For the text-containing cell, return its midpoint in (X, Y) coordinate format. 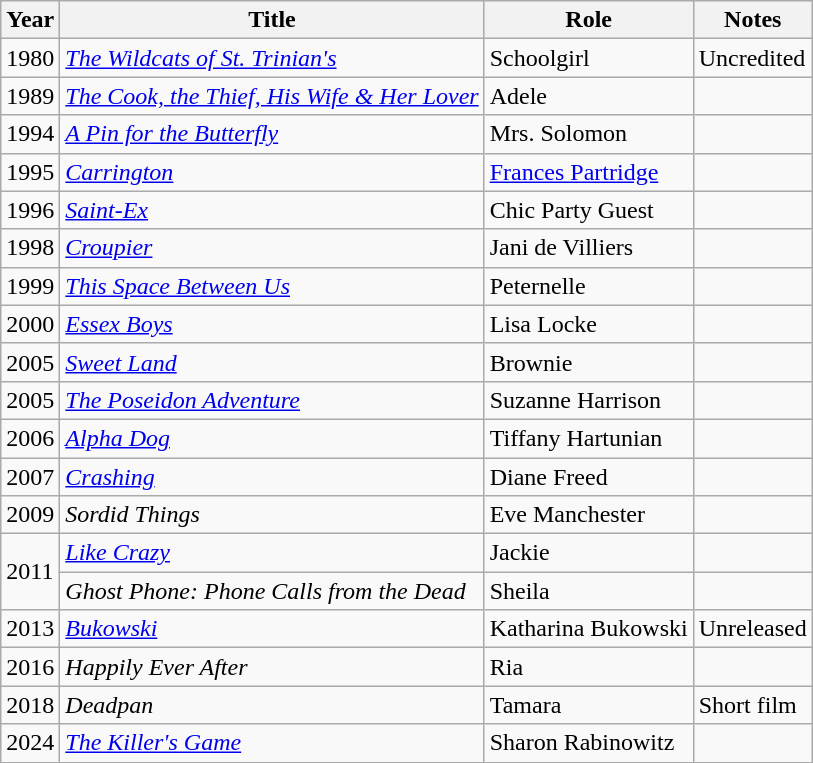
Jackie (588, 553)
1989 (30, 96)
Role (588, 20)
Sweet Land (272, 362)
Happily Ever After (272, 667)
Tiffany Hartunian (588, 438)
2024 (30, 743)
Crashing (272, 477)
Lisa Locke (588, 324)
Notes (752, 20)
Ghost Phone: Phone Calls from the Dead (272, 591)
Diane Freed (588, 477)
2013 (30, 629)
Jani de Villiers (588, 248)
The Cook, the Thief, His Wife & Her Lover (272, 96)
1995 (30, 172)
1994 (30, 134)
Chic Party Guest (588, 210)
Eve Manchester (588, 515)
1980 (30, 58)
2016 (30, 667)
The Wildcats of St. Trinian's (272, 58)
Sharon Rabinowitz (588, 743)
The Killer's Game (272, 743)
2006 (30, 438)
Bukowski (272, 629)
Uncredited (752, 58)
Adele (588, 96)
This Space Between Us (272, 286)
A Pin for the Butterfly (272, 134)
Alpha Dog (272, 438)
Carrington (272, 172)
Tamara (588, 705)
1996 (30, 210)
Essex Boys (272, 324)
Frances Partridge (588, 172)
Brownie (588, 362)
2009 (30, 515)
1998 (30, 248)
Croupier (272, 248)
Sheila (588, 591)
Saint-Ex (272, 210)
Suzanne Harrison (588, 400)
1999 (30, 286)
2000 (30, 324)
Deadpan (272, 705)
Ria (588, 667)
Sordid Things (272, 515)
2011 (30, 572)
The Poseidon Adventure (272, 400)
Mrs. Solomon (588, 134)
Like Crazy (272, 553)
Year (30, 20)
Title (272, 20)
Peternelle (588, 286)
Short film (752, 705)
Schoolgirl (588, 58)
Katharina Bukowski (588, 629)
2018 (30, 705)
2007 (30, 477)
Unreleased (752, 629)
